Extract the [x, y] coordinate from the center of the cell holding the provided text.  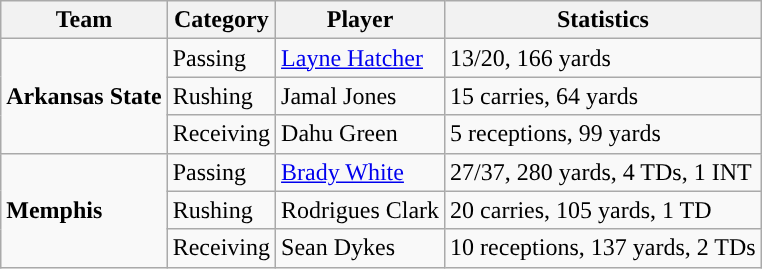
Memphis [84, 210]
5 receptions, 99 yards [604, 134]
Brady White [360, 172]
Player [360, 20]
Jamal Jones [360, 96]
Arkansas State [84, 96]
Sean Dykes [360, 248]
Category [221, 20]
Team [84, 20]
10 receptions, 137 yards, 2 TDs [604, 248]
27/37, 280 yards, 4 TDs, 1 INT [604, 172]
15 carries, 64 yards [604, 96]
13/20, 166 yards [604, 58]
Rodrigues Clark [360, 210]
Statistics [604, 20]
Dahu Green [360, 134]
20 carries, 105 yards, 1 TD [604, 210]
Layne Hatcher [360, 58]
